Identify which cell holds the provided text, then report its (X, Y) central coordinate. 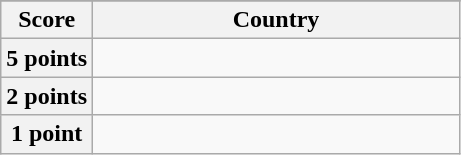
Country (276, 20)
5 points (47, 58)
Score (47, 20)
2 points (47, 96)
1 point (47, 134)
